Capture the cell that displays the provided text and extract its [x, y] central coordinate. 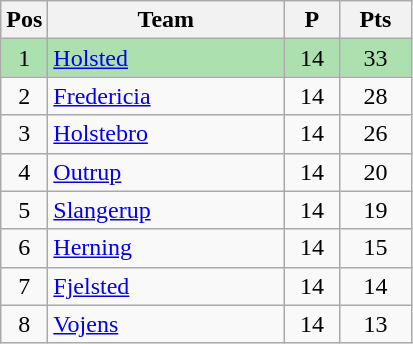
Fjelsted [166, 286]
Slangerup [166, 210]
1 [24, 58]
Outrup [166, 172]
P [312, 20]
13 [376, 324]
8 [24, 324]
3 [24, 134]
Vojens [166, 324]
2 [24, 96]
Team [166, 20]
Pos [24, 20]
4 [24, 172]
Herning [166, 248]
33 [376, 58]
19 [376, 210]
5 [24, 210]
Holsted [166, 58]
Fredericia [166, 96]
15 [376, 248]
28 [376, 96]
Pts [376, 20]
20 [376, 172]
Holstebro [166, 134]
7 [24, 286]
26 [376, 134]
6 [24, 248]
